Output the (X, Y) coordinate of the center of the cell containing the given text.  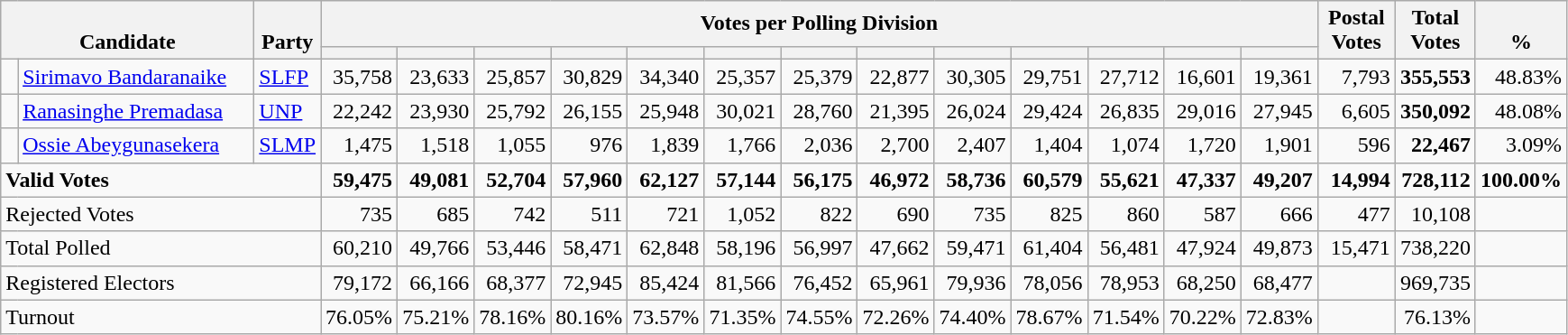
1,404 (1050, 145)
350,092 (1435, 111)
71.35% (743, 317)
79,936 (972, 283)
29,751 (1050, 77)
1,055 (512, 145)
27,712 (1125, 77)
34,340 (665, 77)
48.08% (1520, 111)
969,735 (1435, 283)
Votes per Polling Division (820, 23)
742 (512, 214)
596 (1356, 145)
60,210 (359, 248)
47,662 (896, 248)
55,621 (1125, 180)
Party (288, 31)
78.67% (1050, 317)
61,404 (1050, 248)
68,250 (1203, 283)
62,848 (665, 248)
56,481 (1125, 248)
21,395 (896, 111)
25,857 (512, 77)
76.05% (359, 317)
355,553 (1435, 77)
59,471 (972, 248)
1,052 (743, 214)
26,835 (1125, 111)
Total Polled (160, 248)
23,633 (436, 77)
29,424 (1050, 111)
2,700 (896, 145)
68,477 (1279, 283)
49,766 (436, 248)
85,424 (665, 283)
72.83% (1279, 317)
511 (590, 214)
58,471 (590, 248)
16,601 (1203, 77)
30,829 (590, 77)
25,948 (665, 111)
666 (1279, 214)
22,467 (1435, 145)
74.40% (972, 317)
26,024 (972, 111)
60,579 (1050, 180)
Turnout (160, 317)
75.21% (436, 317)
685 (436, 214)
66,166 (436, 283)
81,566 (743, 283)
Ranasinghe Premadasa (136, 111)
690 (896, 214)
58,196 (743, 248)
14,994 (1356, 180)
Ossie Abeygunasekera (136, 145)
76,452 (819, 283)
19,361 (1279, 77)
53,446 (512, 248)
Total Votes (1435, 31)
738,220 (1435, 248)
3.09% (1520, 145)
25,357 (743, 77)
SLMP (288, 145)
74.55% (819, 317)
1,901 (1279, 145)
1,766 (743, 145)
47,924 (1203, 248)
860 (1125, 214)
27,945 (1279, 111)
Rejected Votes (160, 214)
59,475 (359, 180)
6,605 (1356, 111)
30,021 (743, 111)
56,997 (819, 248)
72,945 (590, 283)
23,930 (436, 111)
2,036 (819, 145)
62,127 (665, 180)
79,172 (359, 283)
Sirimavo Bandaranaike (136, 77)
22,242 (359, 111)
49,207 (1279, 180)
25,792 (512, 111)
477 (1356, 214)
57,960 (590, 180)
56,175 (819, 180)
48.83% (1520, 77)
78.16% (512, 317)
% (1520, 31)
73.57% (665, 317)
728,112 (1435, 180)
22,877 (896, 77)
1,475 (359, 145)
65,961 (896, 283)
587 (1203, 214)
Valid Votes (160, 180)
SLFP (288, 77)
822 (819, 214)
1,720 (1203, 145)
1,074 (1125, 145)
49,873 (1279, 248)
Registered Electors (160, 283)
29,016 (1203, 111)
100.00% (1520, 180)
976 (590, 145)
68,377 (512, 283)
47,337 (1203, 180)
10,108 (1435, 214)
80.16% (590, 317)
1,518 (436, 145)
57,144 (743, 180)
7,793 (1356, 77)
78,953 (1125, 283)
52,704 (512, 180)
49,081 (436, 180)
PostalVotes (1356, 31)
71.54% (1125, 317)
UNP (288, 111)
2,407 (972, 145)
76.13% (1435, 317)
15,471 (1356, 248)
35,758 (359, 77)
30,305 (972, 77)
Candidate (128, 31)
721 (665, 214)
26,155 (590, 111)
28,760 (819, 111)
78,056 (1050, 283)
72.26% (896, 317)
70.22% (1203, 317)
1,839 (665, 145)
46,972 (896, 180)
825 (1050, 214)
58,736 (972, 180)
25,379 (819, 77)
